From the cell containing the given text, extract its center point as [X, Y] coordinate. 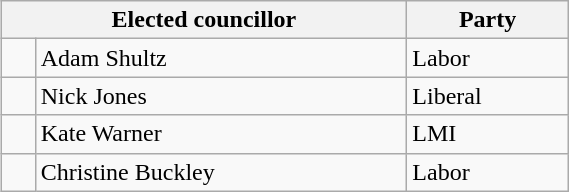
Liberal [488, 96]
LMI [488, 134]
Nick Jones [221, 96]
Elected councillor [204, 20]
Kate Warner [221, 134]
Adam Shultz [221, 58]
Christine Buckley [221, 172]
Party [488, 20]
